Scan for the cell matching the given text and deliver its [X, Y] coordinate at center. 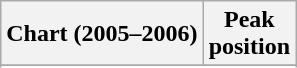
Chart (2005–2006) [102, 34]
Peakposition [249, 34]
